Capture the cell that displays the provided text and extract its (x, y) central coordinate. 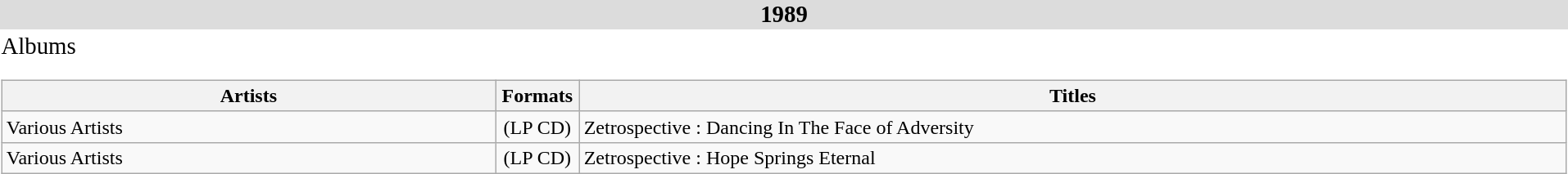
Titles (1073, 96)
Formats (537, 96)
Artists (248, 96)
1989 (784, 15)
Zetrospective : Hope Springs Eternal (1073, 158)
Zetrospective : Dancing In The Face of Adversity (1073, 127)
